For the text-containing cell, return its midpoint in (x, y) coordinate format. 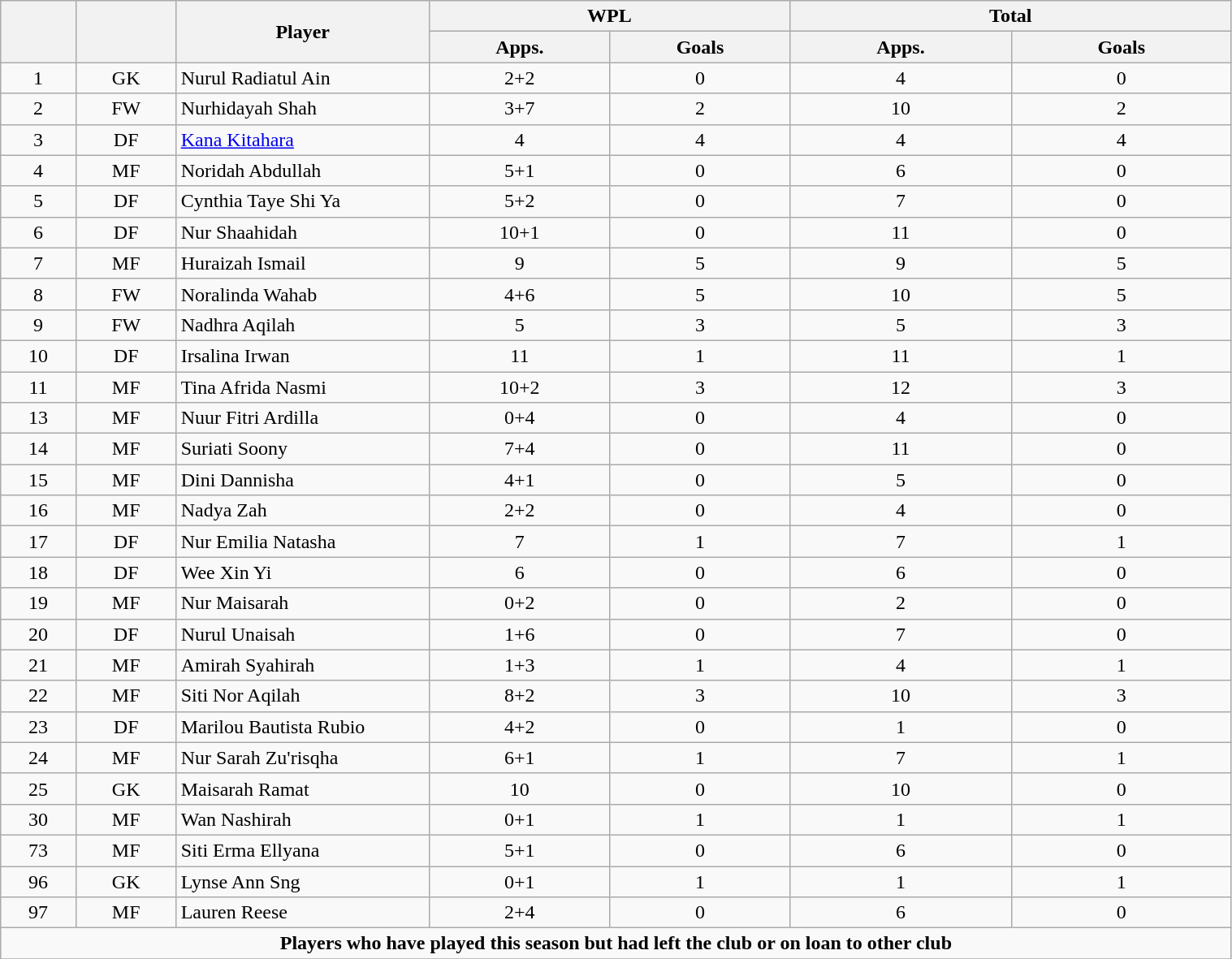
12 (901, 387)
19 (38, 603)
1+6 (520, 634)
2+4 (520, 913)
Nur Shaahidah (302, 232)
Kana Kitahara (302, 140)
73 (38, 850)
10+1 (520, 232)
7+4 (520, 449)
Irsalina Irwan (302, 356)
Nuur Fitri Ardilla (302, 418)
Tina Afrida Nasmi (302, 387)
97 (38, 913)
Huraizah Ismail (302, 263)
96 (38, 881)
Player (302, 32)
Nurul Radiatul Ain (302, 78)
23 (38, 727)
16 (38, 511)
17 (38, 542)
15 (38, 480)
3+7 (520, 109)
Nur Sarah Zu'risqha (302, 758)
Suriati Soony (302, 449)
Maisarah Ramat (302, 788)
Lauren Reese (302, 913)
Noridah Abdullah (302, 171)
4+2 (520, 727)
30 (38, 819)
Cynthia Taye Shi Ya (302, 201)
13 (38, 418)
8+2 (520, 696)
Marilou Bautista Rubio (302, 727)
Nur Maisarah (302, 603)
21 (38, 665)
WPL (609, 16)
Lynse Ann Sng (302, 881)
5+2 (520, 201)
20 (38, 634)
14 (38, 449)
Dini Dannisha (302, 480)
Nurul Unaisah (302, 634)
24 (38, 758)
25 (38, 788)
4+1 (520, 480)
Nadhra Aqilah (302, 325)
10+2 (520, 387)
Nurhidayah Shah (302, 109)
Total (1010, 16)
8 (38, 294)
Noralinda Wahab (302, 294)
Wan Nashirah (302, 819)
Nur Emilia Natasha (302, 542)
4+6 (520, 294)
6+1 (520, 758)
Amirah Syahirah (302, 665)
Siti Erma Ellyana (302, 850)
0+4 (520, 418)
Players who have played this season but had left the club or on loan to other club (616, 944)
22 (38, 696)
18 (38, 572)
Siti Nor Aqilah (302, 696)
Wee Xin Yi (302, 572)
0+2 (520, 603)
Nadya Zah (302, 511)
1+3 (520, 665)
